Identify which cell holds the provided text, then report its [x, y] central coordinate. 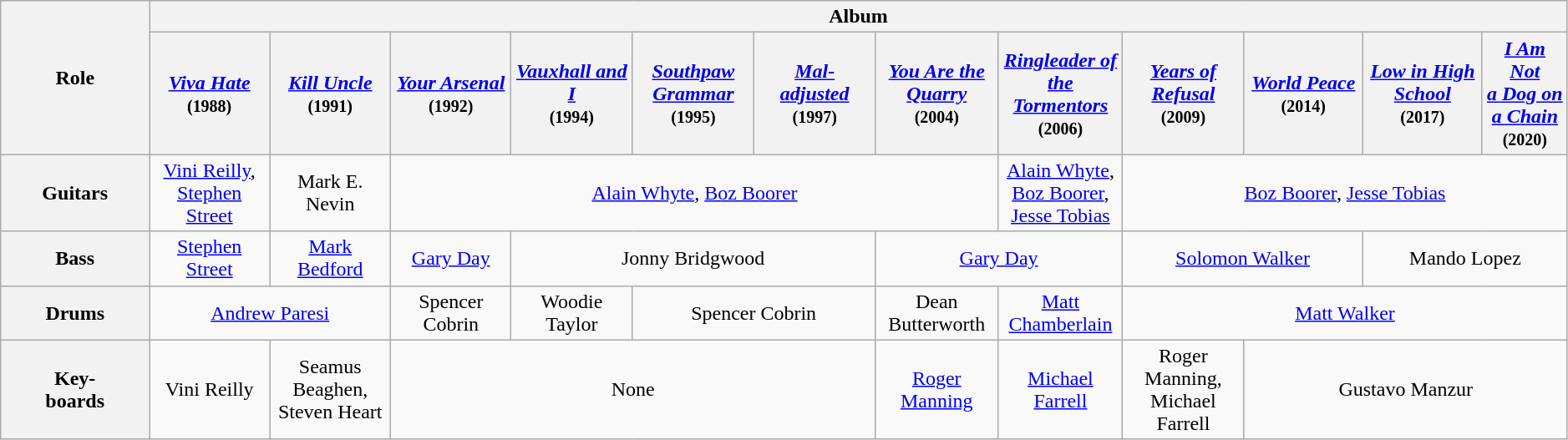
Role [75, 78]
Woodie Taylor [571, 312]
Dean Butterworth [936, 312]
World Peace(2014) [1303, 94]
Drums [75, 312]
Stephen Street [210, 259]
You Are the Quarry(2004) [936, 94]
None [633, 389]
Guitars [75, 193]
Gustavo Manzur [1405, 389]
Key-boards [75, 389]
Roger Manning [936, 389]
I Am Not a Dog on a Chain(2020) [1525, 94]
Jonny Bridgwood [693, 259]
Andrew Paresi [271, 312]
Vauxhall and I(1994) [571, 94]
Boz Boorer, Jesse Tobias [1345, 193]
Album [859, 17]
Ringleader of the Tormentors(2006) [1061, 94]
Matt Chamberlain [1061, 312]
Bass [75, 259]
Mando Lopez [1465, 259]
Seamus Beaghen, Steven Heart [331, 389]
Roger Manning, Michael Farrell [1183, 389]
Years of Refusal(2009) [1183, 94]
Michael Farrell [1061, 389]
Alain Whyte, Boz Boorer [695, 193]
Mark Bedford [331, 259]
Vini Reilly [210, 389]
Southpaw Grammar(1995) [693, 94]
Your Arsenal(1992) [451, 94]
Mal-adjusted(1997) [814, 94]
Vini Reilly, Stephen Street [210, 193]
Solomon Walker [1243, 259]
Kill Uncle(1991) [331, 94]
Viva Hate(1988) [210, 94]
Matt Walker [1345, 312]
Alain Whyte, Boz Boorer, Jesse Tobias [1061, 193]
Low in High School(2017) [1422, 94]
Mark E. Nevin [331, 193]
